Determine the [x, y] coordinate at the center of the cell enclosing the given text.  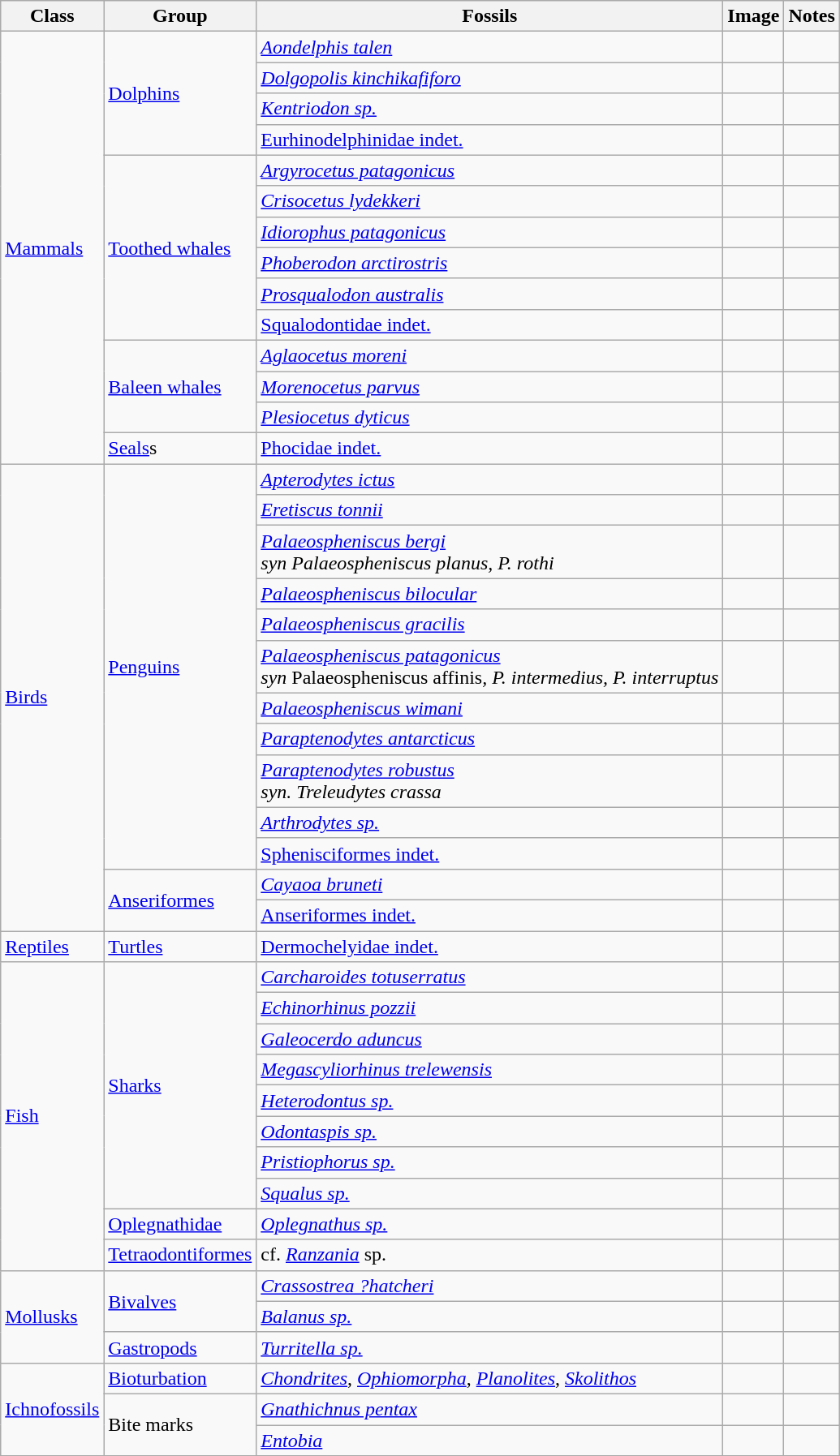
Heterodontus sp. [490, 1101]
Palaeospheniscus patagonicussyn Palaeospheniscus affinis, P. intermedius, P. interruptus [490, 667]
Galeocerdo aduncus [490, 1039]
Aglaocetus moreni [490, 355]
Sphenisciformes indet. [490, 853]
Notes [812, 16]
Phoberodon arctirostris [490, 263]
Cayaoa bruneti [490, 884]
Turritella sp. [490, 1347]
Image [753, 16]
Tetraodontiformes [180, 1255]
Crisocetus lydekkeri [490, 201]
Palaeospheniscus bergisyn Palaeospheniscus planus, P. rothi [490, 552]
Argyrocetus patagonicus [490, 170]
Oplegnathus sp. [490, 1224]
Anseriformes [180, 900]
Megascyliorhinus trelewensis [490, 1070]
Dermochelyidae indet. [490, 947]
Gnathichnus pentax [490, 1409]
Prosqualodon australis [490, 294]
Eurhinodelphinidae indet. [490, 140]
Squalodontidae indet. [490, 324]
Squalus sp. [490, 1193]
Echinorhinus pozzii [490, 1008]
Crassostrea ?hatcheri [490, 1286]
Sharks [180, 1085]
Birds [52, 698]
Eretiscus tonnii [490, 510]
Class [52, 16]
Apterodytes ictus [490, 479]
cf. Ranzania sp. [490, 1255]
Entobia [490, 1440]
Idiorophus patagonicus [490, 232]
Anseriformes indet. [490, 915]
Palaeospheniscus bilocular [490, 594]
Gastropods [180, 1347]
Ichnofossils [52, 1409]
Pristiophorus sp. [490, 1162]
Group [180, 16]
Chondrites, Ophiomorpha, Planolites, Skolithos [490, 1378]
Bite marks [180, 1424]
Reptiles [52, 947]
Fossils [490, 16]
Dolgopolis kinchikafiforo [490, 78]
Oplegnathidae [180, 1224]
Dolphins [180, 93]
Kentriodon sp. [490, 109]
Penguins [180, 667]
Palaeospheniscus wimani [490, 708]
Mammals [52, 248]
Sealss [180, 449]
Carcharoides totuserratus [490, 977]
Balanus sp. [490, 1316]
Baleen whales [180, 386]
Mollusks [52, 1316]
Morenocetus parvus [490, 387]
Plesiocetus dyticus [490, 418]
Fish [52, 1116]
Turtles [180, 947]
Odontaspis sp. [490, 1132]
Bioturbation [180, 1378]
Palaeospheniscus gracilis [490, 625]
Paraptenodytes robustussyn. Treleudytes crassa [490, 780]
Phocidae indet. [490, 449]
Bivalves [180, 1301]
Arthrodytes sp. [490, 822]
Paraptenodytes antarcticus [490, 739]
Toothed whales [180, 247]
Aondelphis talen [490, 47]
